Determine the [X, Y] coordinate at the center of the cell enclosing the given text.  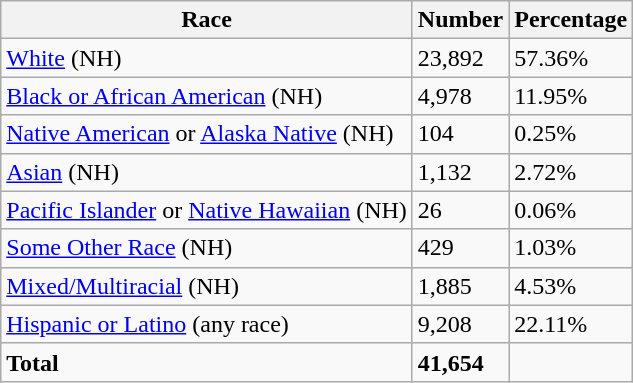
Some Other Race (NH) [207, 248]
9,208 [460, 324]
1.03% [571, 248]
23,892 [460, 58]
0.25% [571, 134]
Total [207, 362]
White (NH) [207, 58]
1,885 [460, 286]
Race [207, 20]
57.36% [571, 58]
Number [460, 20]
Asian (NH) [207, 172]
1,132 [460, 172]
22.11% [571, 324]
Native American or Alaska Native (NH) [207, 134]
2.72% [571, 172]
Percentage [571, 20]
0.06% [571, 210]
104 [460, 134]
Black or African American (NH) [207, 96]
429 [460, 248]
41,654 [460, 362]
26 [460, 210]
4,978 [460, 96]
Mixed/Multiracial (NH) [207, 286]
Pacific Islander or Native Hawaiian (NH) [207, 210]
Hispanic or Latino (any race) [207, 324]
11.95% [571, 96]
4.53% [571, 286]
